Identify which cell holds the provided text, then report its (x, y) central coordinate. 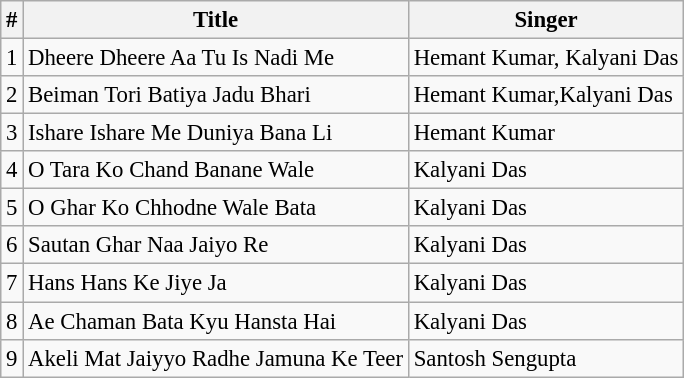
Beiman Tori Batiya Jadu Bhari (216, 95)
Hans Hans Ke Jiye Ja (216, 283)
Title (216, 20)
1 (12, 58)
Hemant Kumar, Kalyani Das (546, 58)
5 (12, 208)
Hemant Kumar (546, 133)
Dheere Dheere Aa Tu Is Nadi Me (216, 58)
Ishare Ishare Me Duniya Bana Li (216, 133)
9 (12, 358)
Akeli Mat Jaiyyo Radhe Jamuna Ke Teer (216, 358)
8 (12, 321)
O Ghar Ko Chhodne Wale Bata (216, 208)
2 (12, 95)
Singer (546, 20)
7 (12, 283)
Hemant Kumar,Kalyani Das (546, 95)
3 (12, 133)
4 (12, 170)
6 (12, 245)
Santosh Sengupta (546, 358)
Ae Chaman Bata Kyu Hansta Hai (216, 321)
# (12, 20)
Sautan Ghar Naa Jaiyo Re (216, 245)
O Tara Ko Chand Banane Wale (216, 170)
